Find where the given text appears and provide that cell's center as [X, Y] coordinate. 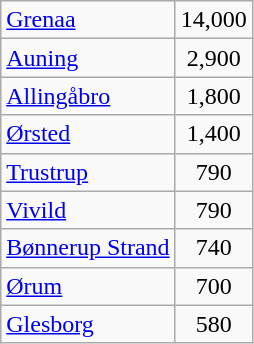
Grenaa [88, 20]
700 [214, 286]
2,900 [214, 58]
1,800 [214, 96]
14,000 [214, 20]
1,400 [214, 134]
580 [214, 324]
740 [214, 248]
Allingåbro [88, 96]
Ørum [88, 286]
Vivild [88, 210]
Ørsted [88, 134]
Bønnerup Strand [88, 248]
Trustrup [88, 172]
Auning [88, 58]
Glesborg [88, 324]
